Return [X, Y] of the center of cell containing provided text 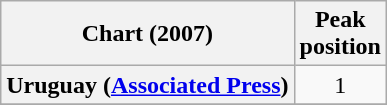
1 [340, 85]
Chart (2007) [148, 34]
Uruguay (Associated Press) [148, 85]
Peakposition [340, 34]
